Provide the [x, y] coordinate of the cell's center where the given text is located.  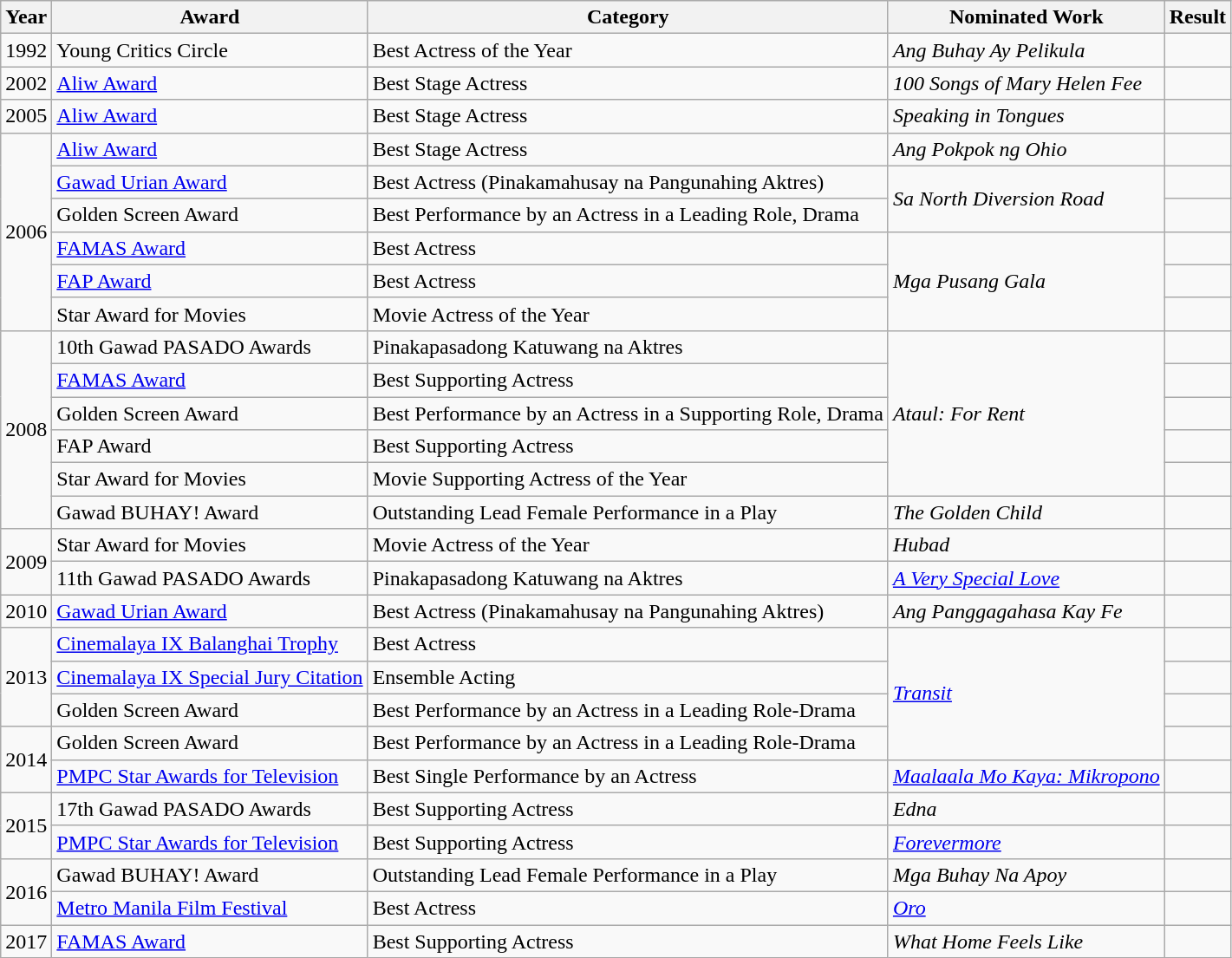
Best Performance by an Actress in a Leading Role, Drama [628, 215]
1992 [26, 50]
Ang Pokpok ng Ohio [1027, 149]
2005 [26, 116]
2017 [26, 941]
17th Gawad PASADO Awards [210, 809]
The Golden Child [1027, 512]
Oro [1027, 908]
Edna [1027, 809]
Category [628, 17]
Nominated Work [1027, 17]
Young Critics Circle [210, 50]
Forevermore [1027, 842]
2009 [26, 562]
Ataul: For Rent [1027, 413]
Mga Buhay Na Apoy [1027, 875]
Movie Supporting Actress of the Year [628, 479]
Best Performance by an Actress in a Supporting Role, Drama [628, 414]
2014 [26, 759]
Speaking in Tongues [1027, 116]
Ang Panggagahasa Kay Fe [1027, 611]
Transit [1027, 694]
Best Single Performance by an Actress [628, 776]
11th Gawad PASADO Awards [210, 578]
2002 [26, 83]
Metro Manila Film Festival [210, 908]
Cinemalaya IX Special Jury Citation [210, 677]
A Very Special Love [1027, 578]
Result [1197, 17]
Sa North Diversion Road [1027, 199]
2008 [26, 429]
Hubad [1027, 545]
Award [210, 17]
100 Songs of Mary Helen Fee [1027, 83]
2016 [26, 891]
10th Gawad PASADO Awards [210, 347]
Cinemalaya IX Balanghai Trophy [210, 644]
2013 [26, 677]
Ang Buhay Ay Pelikula [1027, 50]
Maalaala Mo Kaya: Mikropono [1027, 776]
2010 [26, 611]
Mga Pusang Gala [1027, 281]
Best Actress of the Year [628, 50]
2006 [26, 231]
Year [26, 17]
What Home Feels Like [1027, 941]
Ensemble Acting [628, 677]
2015 [26, 825]
